Scan for the cell matching the given text and deliver its [X, Y] coordinate at center. 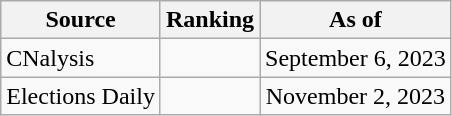
Ranking [210, 20]
November 2, 2023 [356, 96]
Elections Daily [81, 96]
CNalysis [81, 58]
Source [81, 20]
September 6, 2023 [356, 58]
As of [356, 20]
